Search for the cell housing the specified text and yield its [X, Y] center coordinate. 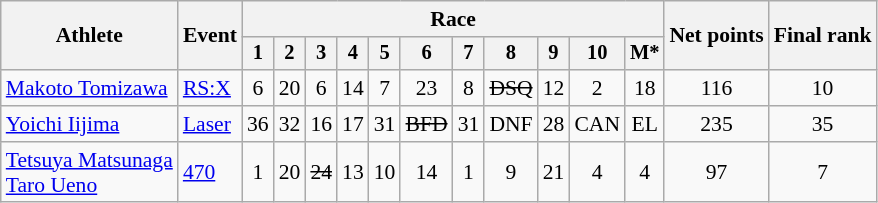
36 [258, 124]
RS:X [210, 88]
12 [554, 88]
Net points [716, 36]
97 [716, 172]
CAN [597, 124]
13 [353, 172]
35 [823, 124]
23 [426, 88]
Athlete [90, 36]
Race [453, 19]
32 [290, 124]
235 [716, 124]
5 [385, 54]
18 [644, 88]
EL [644, 124]
Tetsuya MatsunagaTaro Ueno [90, 172]
M* [644, 54]
28 [554, 124]
Yoichi Iijima [90, 124]
DSQ [510, 88]
Event [210, 36]
17 [353, 124]
Final rank [823, 36]
24 [321, 172]
21 [554, 172]
BFD [426, 124]
Makoto Tomizawa [90, 88]
Laser [210, 124]
3 [321, 54]
116 [716, 88]
DNF [510, 124]
470 [210, 172]
16 [321, 124]
